Scan for the cell matching the given text and deliver its [x, y] coordinate at center. 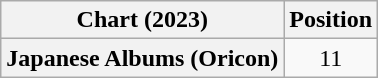
11 [331, 58]
Chart (2023) [142, 20]
Position [331, 20]
Japanese Albums (Oricon) [142, 58]
